Extract the (X, Y) coordinate from the center of the cell holding the provided text.  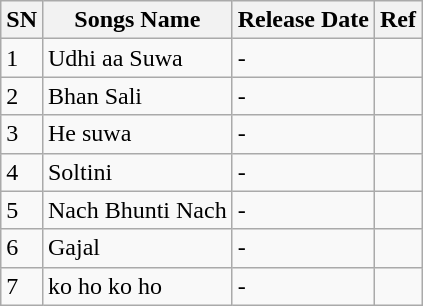
He suwa (137, 134)
1 (22, 58)
4 (22, 172)
5 (22, 210)
6 (22, 248)
Udhi aa Suwa (137, 58)
Soltini (137, 172)
Ref (398, 20)
Release Date (303, 20)
Songs Name (137, 20)
ko ho ko ho (137, 286)
Bhan Sali (137, 96)
Nach Bhunti Nach (137, 210)
3 (22, 134)
7 (22, 286)
SN (22, 20)
Gajal (137, 248)
2 (22, 96)
